Return the [X, Y] coordinate for the center point of the cell that contains the specified text.  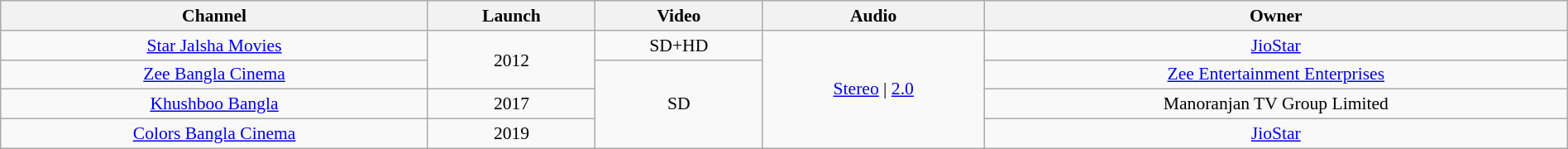
Channel [215, 16]
Stereo | 2.0 [873, 89]
Zee Entertainment Enterprises [1275, 74]
Owner [1275, 16]
Zee Bangla Cinema [215, 74]
2017 [511, 104]
SD [680, 104]
2019 [511, 134]
SD+HD [680, 46]
Khushboo Bangla [215, 104]
Launch [511, 16]
Manoranjan TV Group Limited [1275, 104]
2012 [511, 60]
Star Jalsha Movies [215, 46]
Video [680, 16]
Audio [873, 16]
Colors Bangla Cinema [215, 134]
